Capture the cell that displays the provided text and extract its (X, Y) central coordinate. 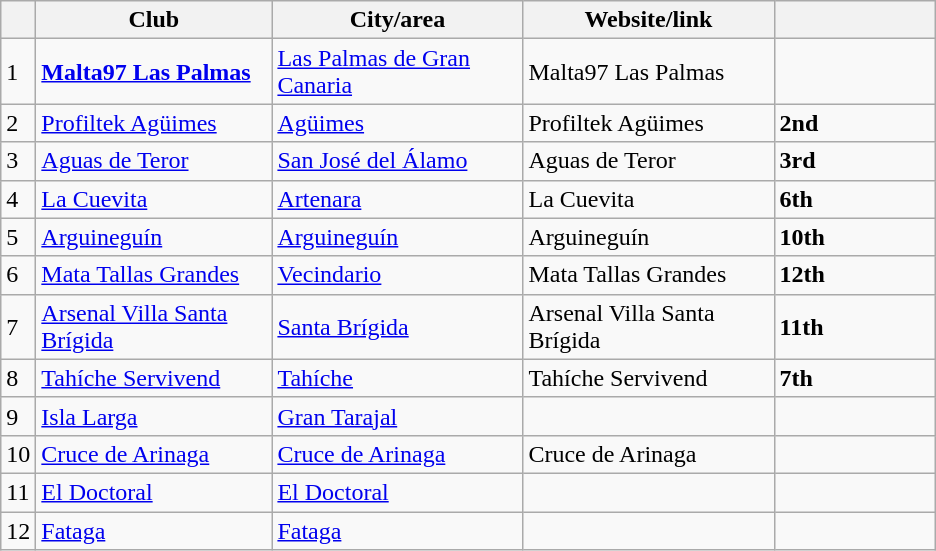
Tahíche (398, 378)
4 (18, 199)
11th (854, 326)
6 (18, 275)
Santa Brígida (398, 326)
Vecindario (398, 275)
10 (18, 454)
Website/link (648, 20)
Club (154, 20)
Agüimes (398, 123)
Las Palmas de Gran Canaria (398, 72)
10th (854, 237)
12 (18, 531)
9 (18, 416)
3rd (854, 161)
Artenara (398, 199)
2 (18, 123)
6th (854, 199)
City/area (398, 20)
5 (18, 237)
7th (854, 378)
3 (18, 161)
11 (18, 492)
7 (18, 326)
1 (18, 72)
2nd (854, 123)
Gran Tarajal (398, 416)
8 (18, 378)
San José del Álamo (398, 161)
12th (854, 275)
Isla Larga (154, 416)
